Search for the cell housing the specified text and yield its [x, y] center coordinate. 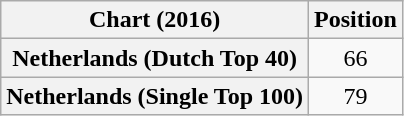
Chart (2016) [155, 20]
Position [356, 20]
Netherlands (Single Top 100) [155, 96]
Netherlands (Dutch Top 40) [155, 58]
66 [356, 58]
79 [356, 96]
